Identify which cell holds the provided text, then report its (x, y) central coordinate. 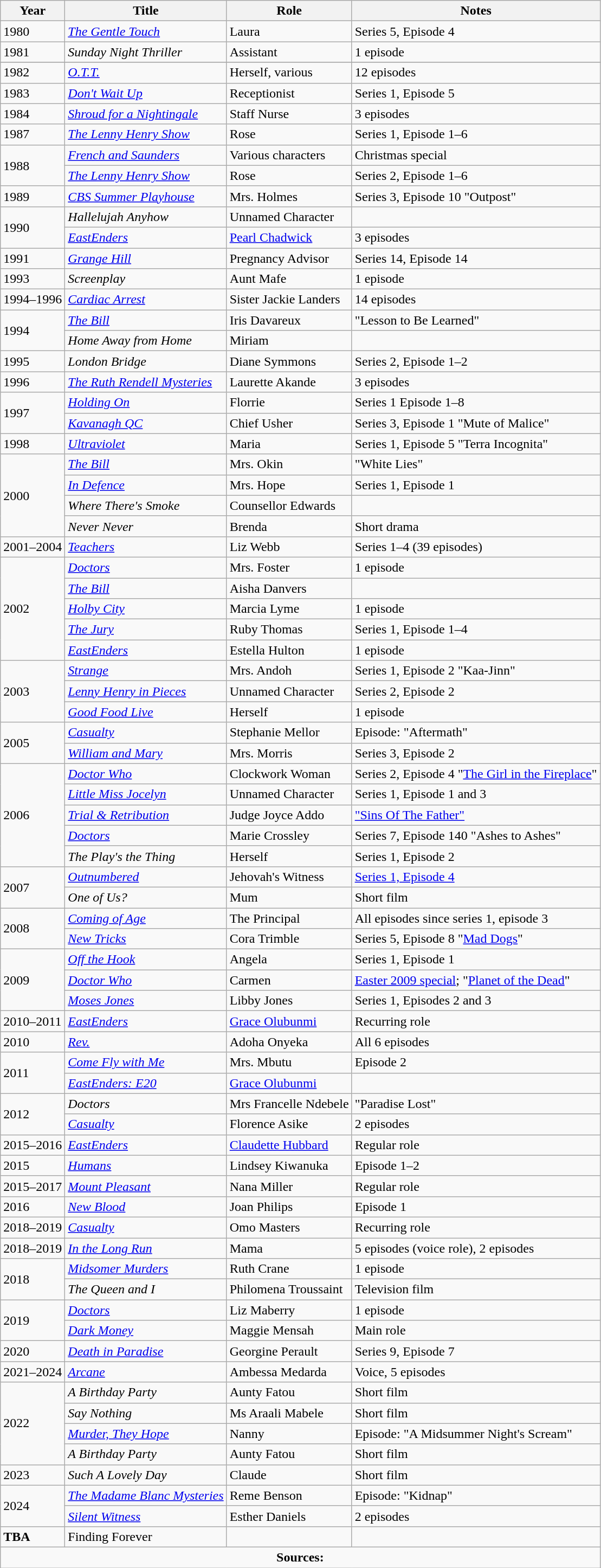
All 6 episodes (476, 1042)
Holding On (146, 403)
2015–2016 (33, 1145)
Aisha Danvers (289, 588)
2008 (33, 929)
"White Lies" (476, 464)
Midsomer Murders (146, 1269)
Mrs. Hope (289, 485)
Florence Asike (289, 1124)
Mama (289, 1248)
Series 1, Episode 1 and 3 (476, 794)
Screenplay (146, 279)
Mrs. Holmes (289, 196)
Series 2, Episode 2 (476, 691)
Sources: (300, 1557)
New Tricks (146, 939)
Moses Jones (146, 1001)
Mrs Francelle Ndebele (289, 1104)
Christmas special (476, 155)
2021–2024 (33, 1372)
Television film (476, 1290)
Never Never (146, 526)
Episode 1 (476, 1207)
Coming of Age (146, 918)
Carmen (289, 980)
Short drama (476, 526)
Nana Miller (289, 1186)
Brenda (289, 526)
Say Nothing (146, 1413)
Series 1–4 (39 episodes) (476, 547)
Come Fly with Me (146, 1062)
Angela (289, 960)
2024 (33, 1506)
O.T.T. (146, 73)
Esther Daniels (289, 1516)
New Blood (146, 1207)
One of Us? (146, 897)
Ultraviolet (146, 444)
2000 (33, 495)
Series 3, Episode 1 "Mute of Malice" (476, 423)
The Ruth Rendell Mysteries (146, 382)
Laurette Akande (289, 382)
Main role (476, 1331)
Mrs. Okin (289, 464)
Mum (289, 897)
Series 9, Episode 7 (476, 1351)
"Paradise Lost" (476, 1104)
Reme Benson (289, 1495)
EastEnders: E20 (146, 1083)
2022 (33, 1423)
Outnumbered (146, 877)
2009 (33, 980)
1983 (33, 93)
Murder, They Hope (146, 1434)
Don't Wait Up (146, 93)
1990 (33, 227)
Cardiac Arrest (146, 300)
Mrs. Morris (289, 753)
Mrs. Mbutu (289, 1062)
Nanny (289, 1434)
Joan Philips (289, 1207)
2023 (33, 1475)
1980 (33, 31)
"Lesson to Be Learned" (476, 320)
Georgine Perault (289, 1351)
5 episodes (voice role), 2 episodes (476, 1248)
Series 1 Episode 1–8 (476, 403)
2016 (33, 1207)
Series 3, Episode 10 "Outpost" (476, 196)
Shroud for a Nightingale (146, 114)
Ms Araali Mabele (289, 1413)
2002 (33, 608)
Arcane (146, 1372)
Pearl Chadwick (289, 237)
14 episodes (476, 300)
Assistant (289, 52)
Mrs. Foster (289, 567)
Philomena Troussaint (289, 1290)
1987 (33, 134)
Series 1, Episode 4 (476, 877)
Good Food Live (146, 712)
1998 (33, 444)
Episode 2 (476, 1062)
1995 (33, 361)
Florrie (289, 403)
Maria (289, 444)
Rev. (146, 1042)
Teachers (146, 547)
Clockwork Woman (289, 774)
Hallelujah Anyhow (146, 217)
The Jury (146, 630)
Series 14, Episode 14 (476, 258)
Finding Forever (146, 1537)
Notes (476, 11)
1997 (33, 413)
Staff Nurse (289, 114)
Series 1, Episode 5 "Terra Incognita" (476, 444)
Humans (146, 1165)
Series 5, Episode 4 (476, 31)
Counsellor Edwards (289, 506)
Episode: "A Midsummer Night's Scream" (476, 1434)
Series 1, Episodes 2 and 3 (476, 1001)
1981 (33, 52)
Herself, various (289, 73)
Series 2, Episode 1–6 (476, 176)
The Queen and I (146, 1290)
Off the Hook (146, 960)
Chief Usher (289, 423)
2012 (33, 1114)
2020 (33, 1351)
Estella Hulton (289, 650)
In Defence (146, 485)
Death in Paradise (146, 1351)
Sister Jackie Landers (289, 300)
Aunt Mafe (289, 279)
2007 (33, 887)
The Play's the Thing (146, 856)
Series 1, Episode 2 (476, 856)
"Sins Of The Father" (476, 815)
Role (289, 11)
Series 3, Episode 2 (476, 753)
Receptionist (289, 93)
Where There's Smoke (146, 506)
1994 (33, 331)
1993 (33, 279)
London Bridge (146, 361)
Series 2, Episode 1–2 (476, 361)
1982 (33, 73)
Omo Masters (289, 1227)
Libby Jones (289, 1001)
Home Away from Home (146, 341)
Strange (146, 671)
Miriam (289, 341)
Series 1, Episode 1–4 (476, 630)
Marcia Lyme (289, 609)
Judge Joyce Addo (289, 815)
Title (146, 11)
Series 5, Episode 8 "Mad Dogs" (476, 939)
William and Mary (146, 753)
French and Saunders (146, 155)
Liz Webb (289, 547)
Series 1, Episode 1–6 (476, 134)
2003 (33, 691)
The Madame Blanc Mysteries (146, 1495)
1991 (33, 258)
2006 (33, 815)
Silent Witness (146, 1516)
Kavanagh QC (146, 423)
2011 (33, 1073)
Ruby Thomas (289, 630)
Such A Lovely Day (146, 1475)
2010 (33, 1042)
Episode: "Aftermath" (476, 733)
Lindsey Kiwanuka (289, 1165)
Series 1, Episode 5 (476, 93)
2010–2011 (33, 1021)
Easter 2009 special; "Planet of the Dead" (476, 980)
Mount Pleasant (146, 1186)
Stephanie Mellor (289, 733)
Laura (289, 31)
Sunday Night Thriller (146, 52)
Voice, 5 episodes (476, 1372)
Diane Symmons (289, 361)
Jehovah's Witness (289, 877)
Iris Davareux (289, 320)
1996 (33, 382)
Claudette Hubbard (289, 1145)
Episode 1–2 (476, 1165)
CBS Summer Playhouse (146, 196)
Episode: "Kidnap" (476, 1495)
All episodes since series 1, episode 3 (476, 918)
The Principal (289, 918)
2015–2017 (33, 1186)
Series 1, Episode 2 "Kaa-Jinn" (476, 671)
Cora Trimble (289, 939)
Adoha Onyeka (289, 1042)
Various characters (289, 155)
Claude (289, 1475)
2019 (33, 1320)
Holby City (146, 609)
TBA (33, 1537)
Ambessa Medarda (289, 1372)
Series 7, Episode 140 "Ashes to Ashes" (476, 835)
2015 (33, 1165)
Liz Maberry (289, 1310)
12 episodes (476, 73)
2018 (33, 1279)
In the Long Run (146, 1248)
Marie Crossley (289, 835)
Ruth Crane (289, 1269)
Trial & Retribution (146, 815)
1994–1996 (33, 300)
Pregnancy Advisor (289, 258)
Dark Money (146, 1331)
2001–2004 (33, 547)
2005 (33, 743)
Series 2, Episode 4 "The Girl in the Fireplace" (476, 774)
Little Miss Jocelyn (146, 794)
1984 (33, 114)
Mrs. Andoh (289, 671)
Year (33, 11)
The Gentle Touch (146, 31)
Lenny Henry in Pieces (146, 691)
Maggie Mensah (289, 1331)
Grange Hill (146, 258)
1989 (33, 196)
1988 (33, 165)
